Pinpoint the cell where the given text exists, returning its [x, y] midpoint coordinate. 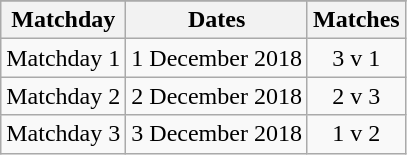
1 December 2018 [217, 58]
Matches [356, 20]
Matchday 1 [64, 58]
3 December 2018 [217, 134]
Matchday 2 [64, 96]
3 v 1 [356, 58]
2 December 2018 [217, 96]
1 v 2 [356, 134]
Matchday 3 [64, 134]
Dates [217, 20]
Matchday [64, 20]
2 v 3 [356, 96]
